Output the (X, Y) coordinate of the center of the cell containing the given text.  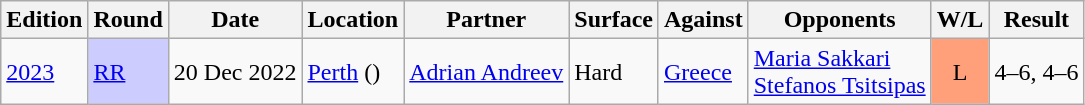
Against (703, 20)
Opponents (840, 20)
Adrian Andreev (486, 72)
Maria Sakkari Stefanos Tsitsipas (840, 72)
Surface (614, 20)
Location (353, 20)
Perth () (353, 72)
RR (128, 72)
2023 (44, 72)
W/L (960, 20)
L (960, 72)
Greece (703, 72)
Date (235, 20)
4–6, 4–6 (1036, 72)
Edition (44, 20)
Round (128, 20)
Partner (486, 20)
20 Dec 2022 (235, 72)
Result (1036, 20)
Hard (614, 72)
